For the text-containing cell, return its midpoint in [X, Y] coordinate format. 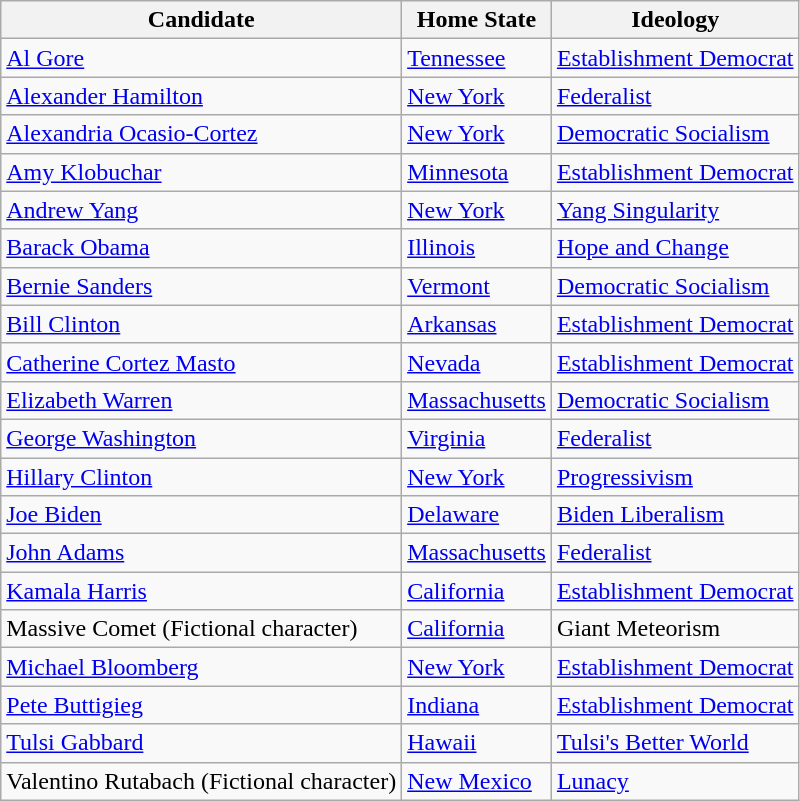
Illinois [477, 248]
Amy Klobuchar [202, 172]
Michael Bloomberg [202, 667]
Bernie Sanders [202, 286]
Tulsi's Better World [675, 743]
Giant Meteorism [675, 629]
Lunacy [675, 781]
Massive Comet (Fictional character) [202, 629]
Alexandria Ocasio-Cortez [202, 134]
John Adams [202, 553]
Valentino Rutabach (Fictional character) [202, 781]
Minnesota [477, 172]
Virginia [477, 438]
Kamala Harris [202, 591]
Home State [477, 20]
Andrew Yang [202, 210]
Ideology [675, 20]
Biden Liberalism [675, 515]
Bill Clinton [202, 324]
Tulsi Gabbard [202, 743]
New Mexico [477, 781]
Catherine Cortez Masto [202, 362]
Progressivism [675, 477]
Yang Singularity [675, 210]
Indiana [477, 705]
Hope and Change [675, 248]
Elizabeth Warren [202, 400]
Arkansas [477, 324]
Al Gore [202, 58]
Pete Buttigieg [202, 705]
Alexander Hamilton [202, 96]
Candidate [202, 20]
Nevada [477, 362]
Hawaii [477, 743]
Joe Biden [202, 515]
Vermont [477, 286]
Hillary Clinton [202, 477]
Delaware [477, 515]
George Washington [202, 438]
Barack Obama [202, 248]
Tennessee [477, 58]
